Detect which cell encompasses the target text, then output its (x, y) center coordinate. 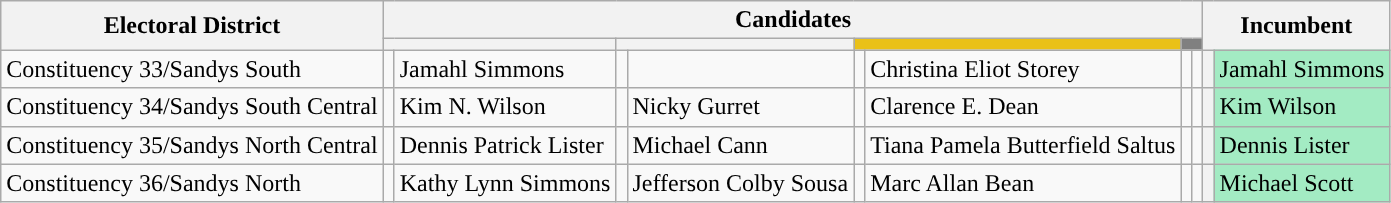
Constituency 36/Sandys North (192, 183)
Electoral District (192, 26)
Jefferson Colby Sousa (740, 183)
Clarence E. Dean (1023, 107)
Constituency 33/Sandys South (192, 69)
Michael Cann (740, 145)
Dennis Lister (1302, 145)
Constituency 35/Sandys North Central (192, 145)
Tiana Pamela Butterfield Saltus (1023, 145)
Incumbent (1296, 26)
Marc Allan Bean (1023, 183)
Constituency 34/Sandys South Central (192, 107)
Kathy Lynn Simmons (505, 183)
Christina Eliot Storey (1023, 69)
Kim Wilson (1302, 107)
Nicky Gurret (740, 107)
Kim N. Wilson (505, 107)
Michael Scott (1302, 183)
Dennis Patrick Lister (505, 145)
Candidates (793, 20)
